Capture the cell that displays the provided text and extract its [X, Y] central coordinate. 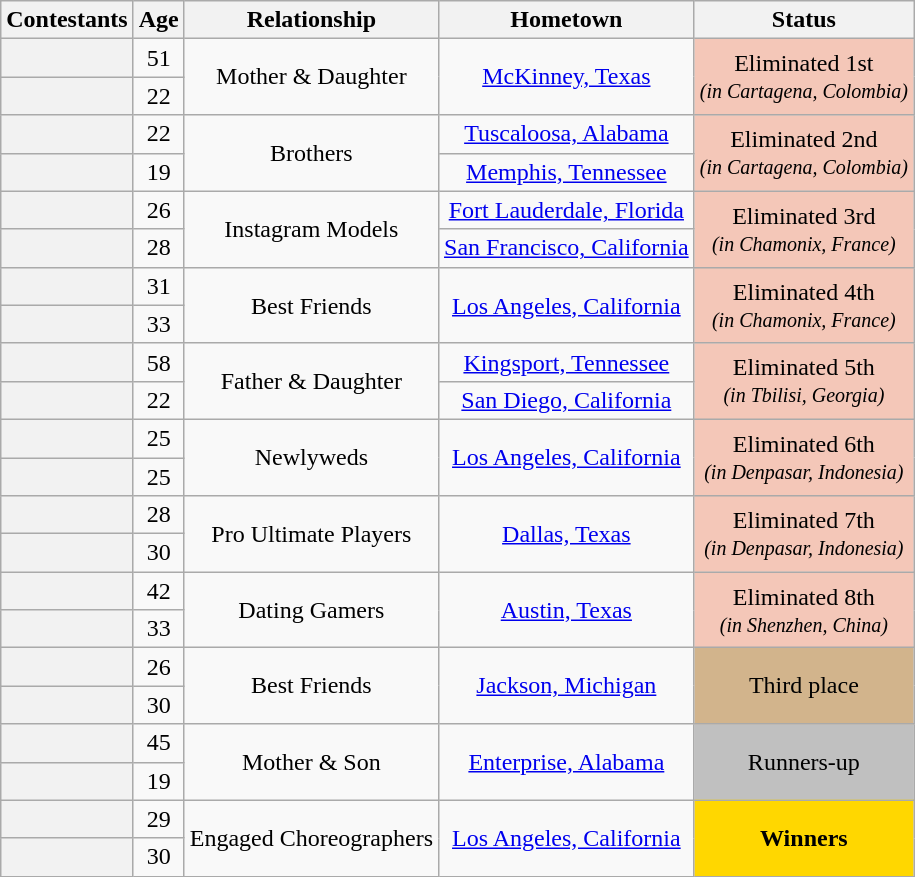
San Diego, California [567, 400]
Hometown [567, 20]
McKinney, Texas [567, 77]
Age [158, 20]
58 [158, 362]
Austin, Texas [567, 610]
31 [158, 286]
Father & Daughter [311, 381]
Runners-up [804, 762]
Instagram Models [311, 229]
Eliminated 8th(in Shenzhen, China) [804, 610]
Eliminated 1st(in Cartagena, Colombia) [804, 77]
Relationship [311, 20]
Eliminated 6th(in Denpasar, Indonesia) [804, 457]
Brothers [311, 153]
Enterprise, Alabama [567, 762]
Kingsport, Tennessee [567, 362]
Memphis, Tennessee [567, 172]
Winners [804, 838]
Pro Ultimate Players [311, 534]
Mother & Son [311, 762]
42 [158, 591]
Eliminated 2nd(in Cartagena, Colombia) [804, 153]
Engaged Choreographers [311, 838]
51 [158, 58]
Dating Gamers [311, 610]
Dallas, Texas [567, 534]
Eliminated 5th(in Tbilisi, Georgia) [804, 381]
Status [804, 20]
San Francisco, California [567, 248]
Fort Lauderdale, Florida [567, 210]
Jackson, Michigan [567, 686]
Contestants [67, 20]
Tuscaloosa, Alabama [567, 134]
Third place [804, 686]
Mother & Daughter [311, 77]
29 [158, 819]
Newlyweds [311, 457]
Eliminated 3rd(in Chamonix, France) [804, 229]
45 [158, 743]
Eliminated 7th(in Denpasar, Indonesia) [804, 534]
Eliminated 4th(in Chamonix, France) [804, 305]
